Return [x, y] of the center of cell containing provided text 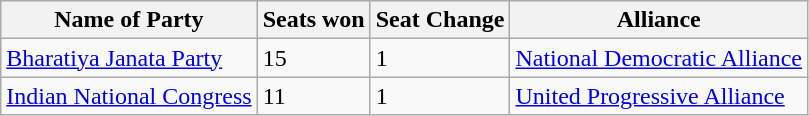
15 [314, 58]
Bharatiya Janata Party [129, 58]
Indian National Congress [129, 96]
11 [314, 96]
Seat Change [440, 20]
National Democratic Alliance [659, 58]
United Progressive Alliance [659, 96]
Seats won [314, 20]
Alliance [659, 20]
Name of Party [129, 20]
